Search for the cell housing the specified text and yield its (x, y) center coordinate. 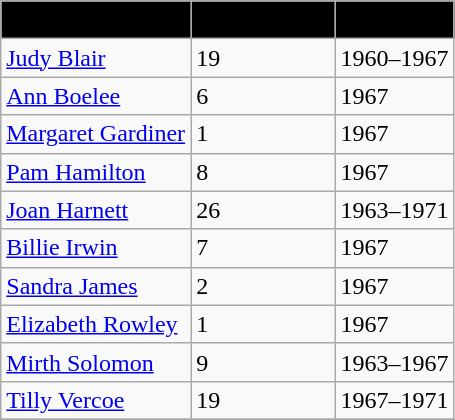
6 (263, 96)
1963–1971 (394, 210)
1967–1971 (394, 400)
1963–1967 (394, 362)
Joan Harnett (96, 210)
Years (394, 20)
8 (263, 172)
1960–1967 (394, 58)
Billie Irwin (96, 248)
Player (96, 20)
Pam Hamilton (96, 172)
Ann Boelee (96, 96)
Sandra James (96, 286)
2 (263, 286)
Mirth Solomon (96, 362)
Elizabeth Rowley (96, 324)
Judy Blair (96, 58)
26 (263, 210)
Margaret Gardiner (96, 134)
9 (263, 362)
Tilly Vercoe (96, 400)
Appearances (263, 20)
7 (263, 248)
